Search for the cell housing the specified text and yield its (X, Y) center coordinate. 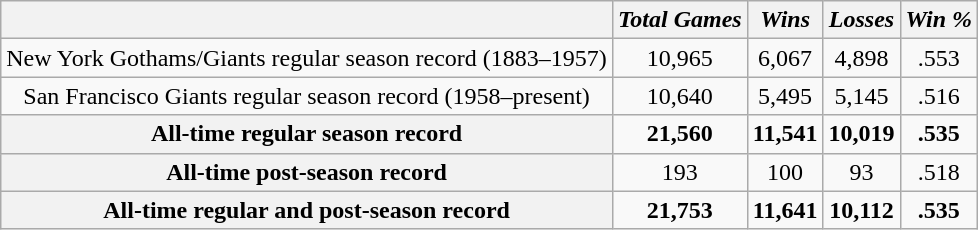
San Francisco Giants regular season record (1958–present) (307, 96)
All-time post-season record (307, 172)
21,560 (680, 134)
10,112 (862, 210)
10,019 (862, 134)
100 (785, 172)
10,965 (680, 58)
New York Gothams/Giants regular season record (1883–1957) (307, 58)
Win % (939, 20)
193 (680, 172)
Wins (785, 20)
All-time regular season record (307, 134)
5,145 (862, 96)
10,640 (680, 96)
.518 (939, 172)
6,067 (785, 58)
4,898 (862, 58)
11,541 (785, 134)
21,753 (680, 210)
5,495 (785, 96)
.553 (939, 58)
All-time regular and post-season record (307, 210)
.516 (939, 96)
11,641 (785, 210)
Total Games (680, 20)
93 (862, 172)
Losses (862, 20)
